Pinpoint the cell where the given text exists, returning its (X, Y) midpoint coordinate. 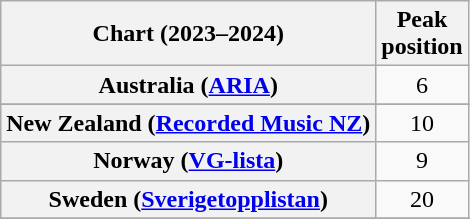
Chart (2023–2024) (188, 34)
Australia (ARIA) (188, 85)
9 (422, 161)
Peakposition (422, 34)
20 (422, 199)
New Zealand (Recorded Music NZ) (188, 123)
Norway (VG-lista) (188, 161)
Sweden (Sverigetopplistan) (188, 199)
6 (422, 85)
10 (422, 123)
